Identify which cell holds the provided text, then report its [X, Y] central coordinate. 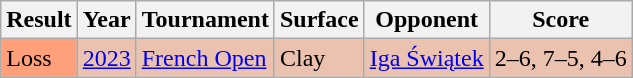
Result [39, 20]
French Open [205, 58]
Surface [319, 20]
Loss [39, 58]
2023 [106, 58]
Iga Świątek [426, 58]
Clay [319, 58]
Tournament [205, 20]
Score [560, 20]
Opponent [426, 20]
2–6, 7–5, 4–6 [560, 58]
Year [106, 20]
